Output the [X, Y] coordinate of the center of the cell containing the given text.  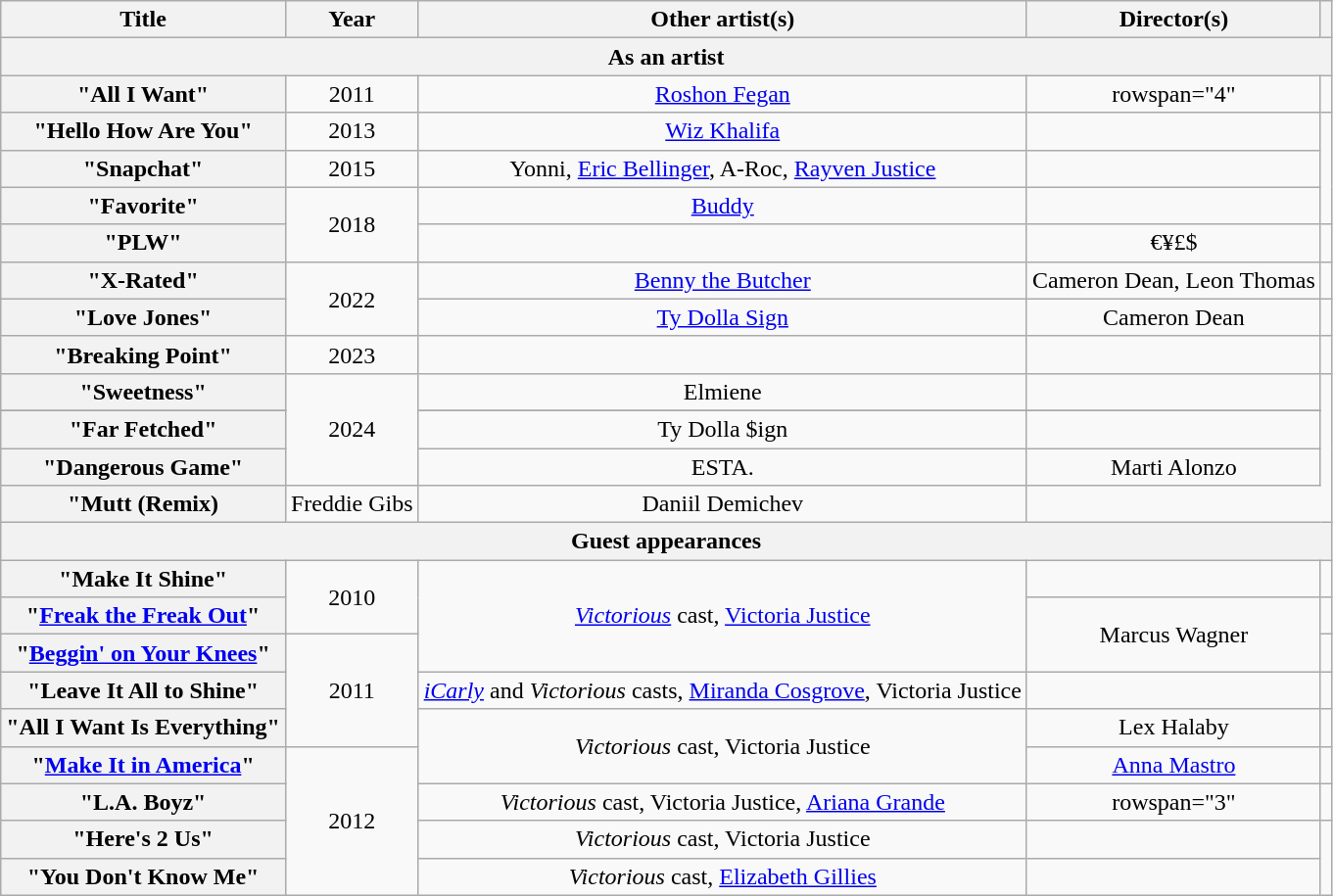
"Freak the Freak Out" [143, 616]
ESTA. [723, 467]
"X-Rated" [143, 280]
Title [143, 20]
Ty Dolla $ign [723, 429]
rowspan="3" [1173, 802]
"Make It in America" [143, 765]
iCarly and Victorious casts, Miranda Cosgrove, Victoria Justice [723, 690]
Cameron Dean, Leon Thomas [1173, 280]
Lex Halaby [1173, 728]
"Mutt (Remix) [143, 504]
Marti Alonzo [1173, 467]
Cameron Dean [1173, 317]
2022 [352, 299]
Ty Dolla Sign [723, 317]
"Make It Shine" [143, 579]
Buddy [723, 206]
€¥£$ [1173, 243]
"Snapchat" [143, 168]
Wiz Khalifa [723, 131]
2024 [352, 429]
"Hello How Are You" [143, 131]
Anna Mastro [1173, 765]
rowspan="4" [1173, 94]
Benny the Butcher [723, 280]
"You Don't Know Me" [143, 876]
Victorious cast, Elizabeth Gillies [723, 876]
"Here's 2 Us" [143, 839]
"Beggin' on Your Knees" [143, 653]
Daniil Demichev [723, 504]
"Love Jones" [143, 317]
As an artist [666, 57]
Other artist(s) [723, 20]
Year [352, 20]
2018 [352, 224]
Director(s) [1173, 20]
"Sweetness" [143, 392]
"PLW" [143, 243]
"Breaking Point" [143, 354]
"Dangerous Game" [143, 467]
Marcus Wagner [1173, 635]
Yonni, Eric Bellinger, A-Roc, Rayven Justice [723, 168]
Victorious cast, Victoria Justice, Ariana Grande [723, 802]
"Leave It All to Shine" [143, 690]
"L.A. Boyz" [143, 802]
2023 [352, 354]
Guest appearances [666, 542]
"Far Fetched" [143, 429]
2012 [352, 821]
Roshon Fegan [723, 94]
"Favorite" [143, 206]
"All I Want" [143, 94]
Freddie Gibs [352, 504]
2015 [352, 168]
2013 [352, 131]
Elmiene [723, 392]
2010 [352, 597]
"All I Want Is Everything" [143, 728]
